For the text-containing cell, return its midpoint in (X, Y) coordinate format. 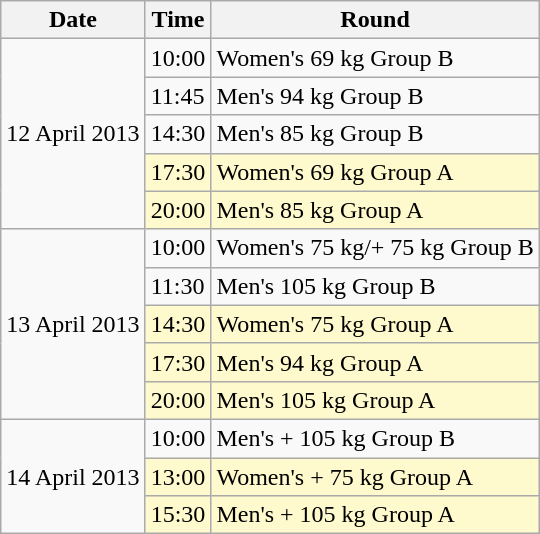
13 April 2013 (73, 324)
Men's 85 kg Group B (375, 134)
11:45 (178, 96)
Time (178, 20)
Men's + 105 kg Group B (375, 438)
Round (375, 20)
15:30 (178, 515)
Men's 85 kg Group A (375, 210)
Date (73, 20)
11:30 (178, 286)
13:00 (178, 477)
Women's 69 kg Group B (375, 58)
Women's + 75 kg Group A (375, 477)
Women's 69 kg Group A (375, 172)
Women's 75 kg/+ 75 kg Group B (375, 248)
Men's 105 kg Group A (375, 400)
Men's 94 kg Group A (375, 362)
Men's 105 kg Group B (375, 286)
14 April 2013 (73, 476)
Men's 94 kg Group B (375, 96)
Women's 75 kg Group A (375, 324)
12 April 2013 (73, 134)
Men's + 105 kg Group A (375, 515)
